From the cell containing the given text, extract its center point as [x, y] coordinate. 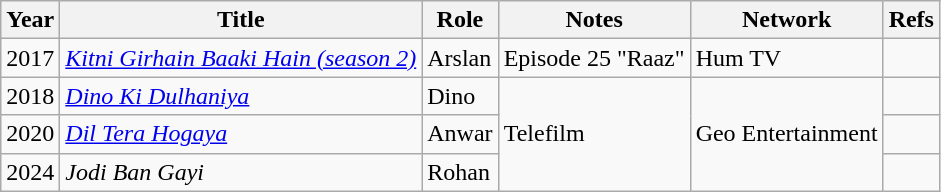
2018 [30, 96]
Geo Entertainment [786, 134]
Year [30, 20]
Title [241, 20]
Dino Ki Dulhaniya [241, 96]
Rohan [460, 172]
Anwar [460, 134]
Dil Tera Hogaya [241, 134]
Network [786, 20]
Telefilm [594, 134]
2017 [30, 58]
2024 [30, 172]
Notes [594, 20]
Refs [911, 20]
Jodi Ban Gayi [241, 172]
Dino [460, 96]
Kitni Girhain Baaki Hain (season 2) [241, 58]
Episode 25 "Raaz" [594, 58]
2020 [30, 134]
Role [460, 20]
Hum TV [786, 58]
Arslan [460, 58]
